Search for the cell housing the specified text and yield its [x, y] center coordinate. 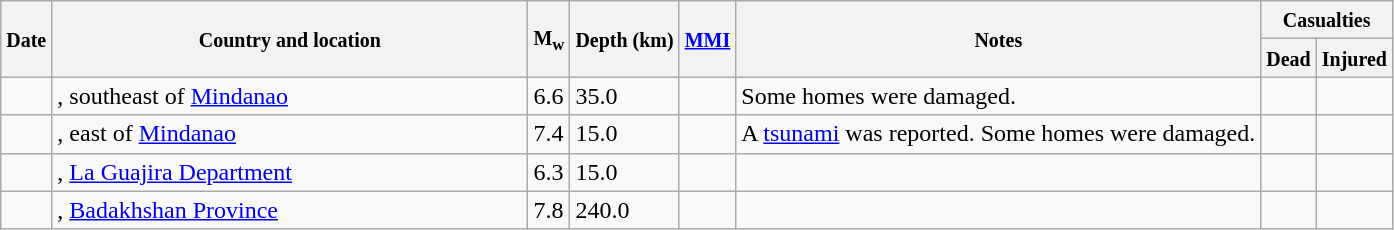
Mw [549, 39]
7.8 [549, 210]
, southeast of Mindanao [290, 96]
, Badakhshan Province [290, 210]
MMI [708, 39]
Country and location [290, 39]
Injured [1354, 58]
7.4 [549, 134]
Dead [1289, 58]
, La Guajira Department [290, 172]
35.0 [624, 96]
Notes [998, 39]
6.3 [549, 172]
6.6 [549, 96]
Some homes were damaged. [998, 96]
Date [26, 39]
Depth (km) [624, 39]
, east of Mindanao [290, 134]
240.0 [624, 210]
Casualties [1327, 20]
A tsunami was reported. Some homes were damaged. [998, 134]
